Return (x, y) of the center of cell containing provided text 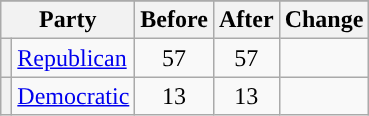
Change (324, 20)
After (246, 20)
Party (68, 20)
Before (174, 20)
Democratic (74, 96)
Republican (74, 58)
